From the cell containing the given text, extract its center point as (X, Y) coordinate. 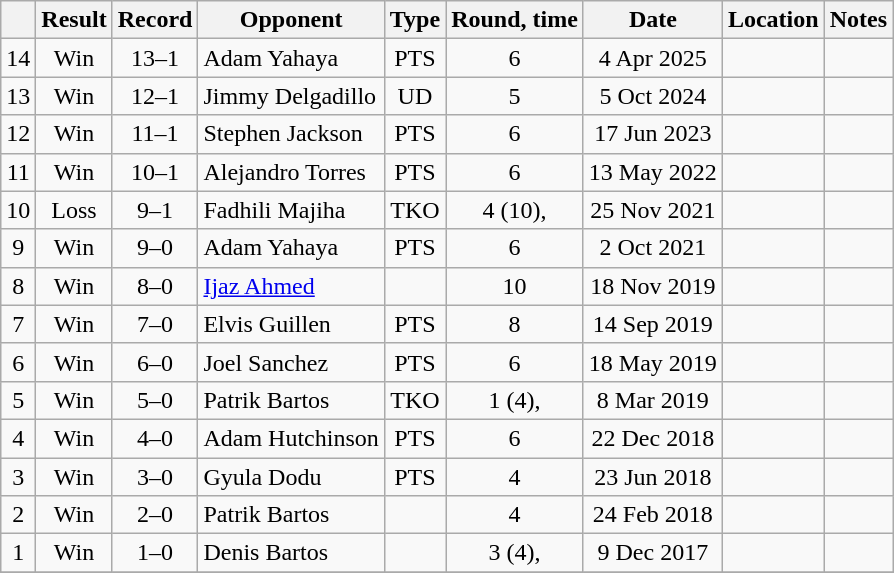
Date (652, 20)
13–1 (155, 58)
14 (18, 58)
Gyula Dodu (291, 477)
18 May 2019 (652, 362)
23 Jun 2018 (652, 477)
6–0 (155, 362)
Ijaz Ahmed (291, 286)
Location (773, 20)
Type (414, 20)
12 (18, 134)
1–0 (155, 553)
14 Sep 2019 (652, 324)
2–0 (155, 515)
24 Feb 2018 (652, 515)
7 (18, 324)
5 Oct 2024 (652, 96)
25 Nov 2021 (652, 210)
9–1 (155, 210)
Record (155, 20)
Adam Hutchinson (291, 438)
12–1 (155, 96)
11–1 (155, 134)
8–0 (155, 286)
Elvis Guillen (291, 324)
Stephen Jackson (291, 134)
7–0 (155, 324)
Jimmy Delgadillo (291, 96)
4 Apr 2025 (652, 58)
13 (18, 96)
4–0 (155, 438)
2 Oct 2021 (652, 248)
3–0 (155, 477)
Result (74, 20)
2 (18, 515)
Loss (74, 210)
9 (18, 248)
Joel Sanchez (291, 362)
4 (10), (515, 210)
18 Nov 2019 (652, 286)
1 (18, 553)
8 Mar 2019 (652, 400)
1 (4), (515, 400)
Alejandro Torres (291, 172)
5–0 (155, 400)
3 (4), (515, 553)
11 (18, 172)
13 May 2022 (652, 172)
Round, time (515, 20)
Opponent (291, 20)
9 Dec 2017 (652, 553)
Fadhili Majiha (291, 210)
Denis Bartos (291, 553)
17 Jun 2023 (652, 134)
UD (414, 96)
22 Dec 2018 (652, 438)
9–0 (155, 248)
Notes (858, 20)
3 (18, 477)
10–1 (155, 172)
